Output the (X, Y) coordinate of the center of the cell containing the given text.  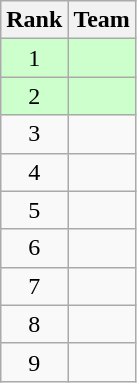
1 (34, 58)
9 (34, 362)
3 (34, 134)
Team (102, 20)
7 (34, 286)
6 (34, 248)
2 (34, 96)
5 (34, 210)
Rank (34, 20)
8 (34, 324)
4 (34, 172)
